Pinpoint the cell where the given text exists, returning its [x, y] midpoint coordinate. 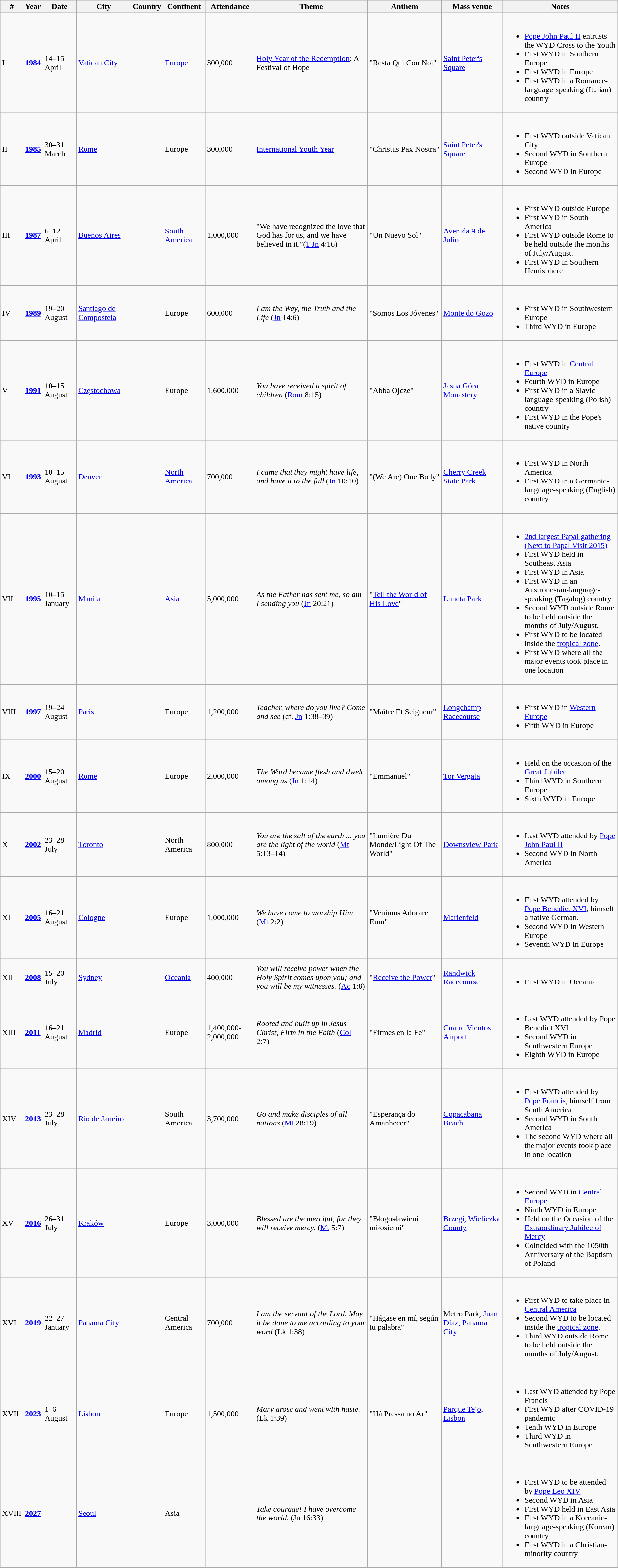
X [12, 844]
1,600,000 [230, 390]
You will receive power when the Holy Spirit comes upon you; and you will be my witnesses. (Ac 1:8) [311, 977]
19–24 August [60, 712]
"Christus Pax Nostra" [405, 149]
Holy Year of the Redemption: A Festival of Hope [311, 63]
1,400,000- 2,000,000 [230, 1032]
"Receive the Power" [405, 977]
XIV [12, 1119]
Take courage! I have overcome the world. (Jn 16:33) [311, 1513]
Paris [104, 712]
2005 [33, 917]
International Youth Year [311, 149]
First WYD outside Vatican CitySecond WYD in Southern EuropeSecond WYD in Europe [560, 149]
30–31 March [60, 149]
Santiago de Compostela [104, 313]
XII [12, 977]
Marienfeld [472, 917]
First WYD in Western EuropeFifth WYD in Europe [560, 712]
1,500,000 [230, 1413]
15–20 July [60, 977]
IX [12, 776]
"Hágase en mí, según tu palabra" [405, 1323]
"Un Nuevo Sol" [405, 235]
1984 [33, 63]
Mass venue [472, 7]
2016 [33, 1223]
Continent [184, 7]
Anthem [405, 7]
2002 [33, 844]
1,200,000 [230, 712]
Jasna Góra Monastery [472, 390]
Cherry Creek State Park [472, 477]
Rio de Janeiro [104, 1119]
Cuatro Vientos Airport [472, 1032]
XVIII [12, 1513]
Attendance [230, 7]
Vatican City [104, 63]
2019 [33, 1323]
Tor Vergata [472, 776]
Last WYD attended by Pope John Paul IISecond WYD in North America [560, 844]
I am the servant of the Lord. May it be done to me according to your word (Lk 1:38) [311, 1323]
Rooted and built up in Jesus Christ, Firm in the Faith (Col 2:7) [311, 1032]
XIII [12, 1032]
600,000 [230, 313]
1985 [33, 149]
Seoul [104, 1513]
Madrid [104, 1032]
6–12 April [60, 235]
Central America [184, 1323]
III [12, 235]
Metro Park, Juan Díaz, Panama City [472, 1323]
XV [12, 1223]
Mary arose and went with haste. (Lk 1:39) [311, 1413]
VII [12, 599]
"We have recognized the love that God has for us, and we have believed in it."(1 Jn 4:16) [311, 235]
As the Father has sent me, so am I sending you (Jn 20:21) [311, 599]
Brzegi, Wieliczka County [472, 1223]
19–20 August [60, 313]
I [12, 63]
2027 [33, 1513]
First WYD in Oceania [560, 977]
First WYD in Central EuropeFourth WYD in EuropeFirst WYD in a Slavic-language-speaking (Polish) countryFirst WYD in the Pope's native country [560, 390]
1–6 August [60, 1413]
Panama City [104, 1323]
Sydney [104, 977]
400,000 [230, 977]
You have received a spirit of children (Rom 8:15) [311, 390]
Blessed are the merciful, for they will receive mercy. (Mt 5:7) [311, 1223]
1989 [33, 313]
2013 [33, 1119]
Date [60, 7]
Luneta Park [472, 599]
Downsview Park [472, 844]
XVI [12, 1323]
Monte do Gozo [472, 313]
Lisbon [104, 1413]
2,000,000 [230, 776]
IV [12, 313]
Randwick Racecourse [472, 977]
Copacabana Beach [472, 1119]
City [104, 7]
Manila [104, 599]
Teacher, where do you live? Come and see (cf. Jn 1:38–39) [311, 712]
First WYD in North AmericaFirst WYD in a Germanic-language-speaking (English) country [560, 477]
Denver [104, 477]
5,000,000 [230, 599]
"Resta Qui Con Noi" [405, 63]
First WYD in Southwestern EuropeThird WYD in Europe [560, 313]
VIII [12, 712]
Last WYD attended by Pope Benedict XVISecond WYD in Southwestern EuropeEighth WYD in Europe [560, 1032]
V [12, 390]
Toronto [104, 844]
First WYD attended by Pope Benedict XVI, himself a native German.Second WYD in Western EuropeSeventh WYD in Europe [560, 917]
Parque Tejo, Lisbon [472, 1413]
Longchamp Racecourse [472, 712]
Country [147, 7]
Buenos Aires [104, 235]
The Word became flesh and dwelt among us (Jn 1:14) [311, 776]
3,000,000 [230, 1223]
"Tell the World of His Love" [405, 599]
XI [12, 917]
II [12, 149]
2023 [33, 1413]
"Firmes en la Fe" [405, 1032]
"Há Pressa no Ar" [405, 1413]
I am the Way, the Truth and the Life (Jn 14:6) [311, 313]
Kraków [104, 1223]
1993 [33, 477]
Częstochowa [104, 390]
Year [33, 7]
Oceania [184, 977]
"Esperança do Amanhecer" [405, 1119]
1987 [33, 235]
Go and make disciples of all nations (Mt 28:19) [311, 1119]
2008 [33, 977]
"Błogosławieni miłosierni" [405, 1223]
"Somos Los Jóvenes" [405, 313]
Avenida 9 de Julio [472, 235]
I came that they might have life, and have it to the full (Jn 10:10) [311, 477]
VI [12, 477]
800,000 [230, 844]
XVII [12, 1413]
2011 [33, 1032]
Theme [311, 7]
"(We Are) One Body" [405, 477]
# [12, 7]
"Lumière Du Monde/Light Of The World" [405, 844]
Cologne [104, 917]
1995 [33, 599]
You are the salt of the earth ... you are the light of the world (Mt 5:13–14) [311, 844]
3,700,000 [230, 1119]
"Emmanuel" [405, 776]
22–27 January [60, 1323]
Held on the occasion of the Great JubileeThird WYD in Southern EuropeSixth WYD in Europe [560, 776]
"Venimus Adorare Eum" [405, 917]
10–15 January [60, 599]
26–31 July [60, 1223]
1991 [33, 390]
2000 [33, 776]
Last WYD attended by Pope FrancisFirst WYD after COVID-19 pandemicTenth WYD in EuropeThird WYD in Southwestern Europe [560, 1413]
15–20 August [60, 776]
Notes [560, 7]
We have come to worship Him (Mt 2:2) [311, 917]
14–15 April [60, 63]
"Maître Et Seigneur" [405, 712]
"Abba Ojcze" [405, 390]
1997 [33, 712]
